Search for the cell housing the specified text and yield its [X, Y] center coordinate. 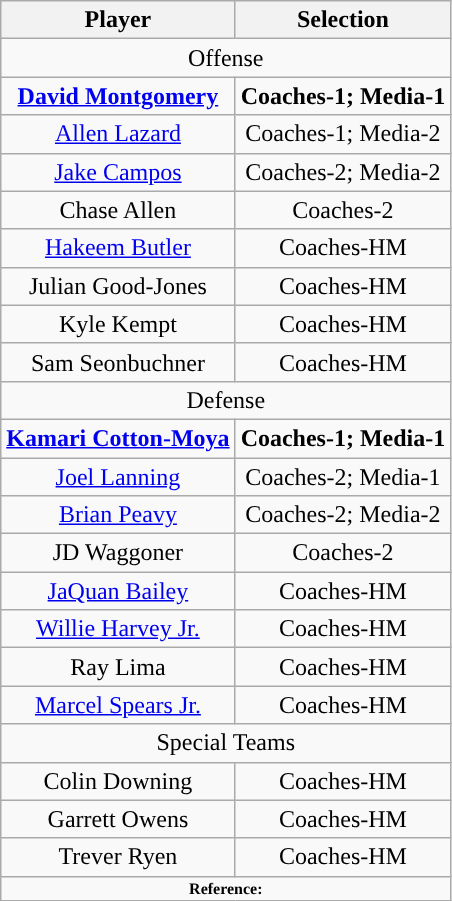
Coaches-2; Media-1 [343, 477]
Willie Harvey Jr. [118, 629]
Sam Seonbuchner [118, 362]
JD Waggoner [118, 553]
JaQuan Bailey [118, 591]
Joel Lanning [118, 477]
Player [118, 20]
Marcel Spears Jr. [118, 705]
Coaches-1; Media-2 [343, 134]
Julian Good-Jones [118, 286]
Trever Ryen [118, 857]
Jake Campos [118, 172]
Special Teams [226, 743]
Chase Allen [118, 210]
Offense [226, 58]
Garrett Owens [118, 819]
Selection [343, 20]
Brian Peavy [118, 515]
Hakeem Butler [118, 248]
Ray Lima [118, 667]
Colin Downing [118, 781]
Kyle Kempt [118, 324]
David Montgomery [118, 96]
Allen Lazard [118, 134]
Defense [226, 400]
Reference: [226, 888]
Kamari Cotton-Moya [118, 438]
